Determine the [x, y] coordinate at the center of the cell enclosing the given text.  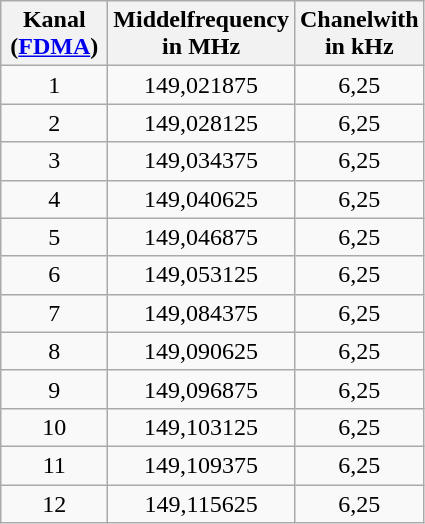
10 [54, 427]
1 [54, 85]
149,034375 [202, 161]
9 [54, 389]
5 [54, 237]
3 [54, 161]
2 [54, 123]
149,028125 [202, 123]
Middelfrequencyin MHz [202, 34]
4 [54, 199]
7 [54, 313]
Chanelwithin kHz [359, 34]
149,053125 [202, 275]
12 [54, 503]
Kanal(FDMA) [54, 34]
6 [54, 275]
149,040625 [202, 199]
11 [54, 465]
149,109375 [202, 465]
149,084375 [202, 313]
8 [54, 351]
149,021875 [202, 85]
149,103125 [202, 427]
149,096875 [202, 389]
149,046875 [202, 237]
149,090625 [202, 351]
149,115625 [202, 503]
